Return (X, Y) of the center of cell containing provided text 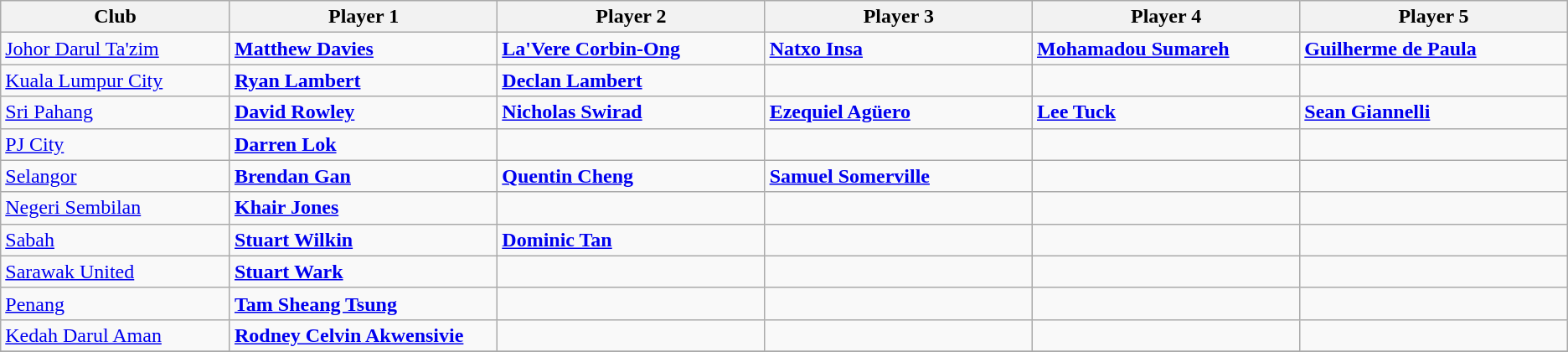
Brendan Gan (364, 176)
Player 2 (632, 17)
Samuel Somerville (898, 176)
Tam Sheang Tsung (364, 303)
Stuart Wilkin (364, 240)
Khair Jones (364, 208)
Darren Lok (364, 144)
Mohamadou Sumareh (1166, 49)
Ryan Lambert (364, 80)
Selangor (116, 176)
Kedah Darul Aman (116, 335)
Johor Darul Ta'zim (116, 49)
Nicholas Swirad (632, 112)
Dominic Tan (632, 240)
PJ City (116, 144)
David Rowley (364, 112)
Ezequiel Agüero (898, 112)
Negeri Sembilan (116, 208)
Penang (116, 303)
Lee Tuck (1166, 112)
Sarawak United (116, 272)
Matthew Davies (364, 49)
Kuala Lumpur City (116, 80)
Rodney Celvin Akwensivie (364, 335)
Player 3 (898, 17)
Guilherme de Paula (1434, 49)
Club (116, 17)
Sri Pahang (116, 112)
Player 1 (364, 17)
La'Vere Corbin-Ong (632, 49)
Sabah (116, 240)
Sean Giannelli (1434, 112)
Player 4 (1166, 17)
Declan Lambert (632, 80)
Quentin Cheng (632, 176)
Natxo Insa (898, 49)
Player 5 (1434, 17)
Stuart Wark (364, 272)
